Determine the (X, Y) coordinate at the center of the cell enclosing the given text.  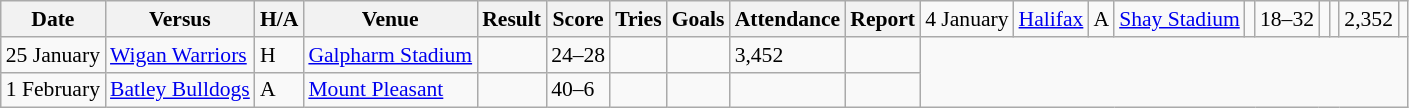
Wigan Warriors (180, 55)
H/A (280, 19)
Venue (390, 19)
1 February (53, 90)
Date (53, 19)
Score (578, 19)
25 January (53, 55)
4 January (966, 19)
Report (882, 19)
3,452 (788, 55)
Goals (698, 19)
Versus (180, 19)
Galpharm Stadium (390, 55)
2,352 (1368, 19)
24–28 (578, 55)
Tries (638, 19)
Result (512, 19)
Batley Bulldogs (180, 90)
Halifax (1052, 19)
40–6 (578, 90)
Mount Pleasant (390, 90)
H (280, 55)
Attendance (788, 19)
18–32 (1287, 19)
Shay Stadium (1180, 19)
